Return the (X, Y) coordinate for the center point of the cell that contains the specified text.  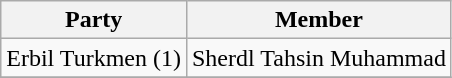
Party (94, 20)
Sherdl Tahsin Muhammad (318, 58)
Member (318, 20)
Erbil Turkmen (1) (94, 58)
